Locate the cell with the specified text and output its (x, y) center coordinate. 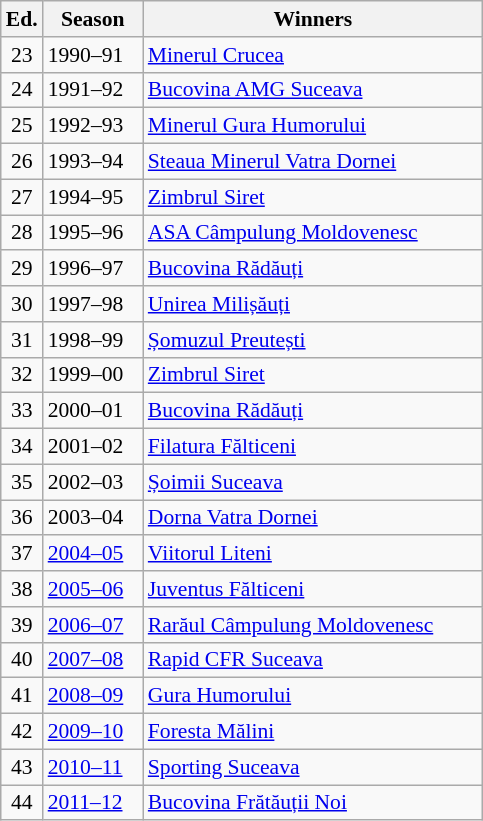
Sporting Suceava (313, 767)
36 (22, 518)
40 (22, 660)
28 (22, 233)
Juventus Fălticeni (313, 589)
1992–93 (93, 126)
2008–09 (93, 696)
Steaua Minerul Vatra Dornei (313, 162)
1990–91 (93, 55)
23 (22, 55)
33 (22, 411)
Foresta Mălini (313, 732)
1994–95 (93, 197)
39 (22, 625)
1995–96 (93, 233)
42 (22, 732)
Bucovina AMG Suceava (313, 90)
2010–11 (93, 767)
2006–07 (93, 625)
27 (22, 197)
Șomuzul Preutești (313, 340)
2005–06 (93, 589)
2000–01 (93, 411)
43 (22, 767)
Viitorul Liteni (313, 554)
Minerul Gura Humorului (313, 126)
ASA Câmpulung Moldovenesc (313, 233)
Dorna Vatra Dornei (313, 518)
26 (22, 162)
24 (22, 90)
30 (22, 304)
41 (22, 696)
1997–98 (93, 304)
Rapid CFR Suceava (313, 660)
Minerul Crucea (313, 55)
37 (22, 554)
1991–92 (93, 90)
Șoimii Suceava (313, 482)
1998–99 (93, 340)
25 (22, 126)
38 (22, 589)
Unirea Milișăuți (313, 304)
Season (93, 19)
2003–04 (93, 518)
2001–02 (93, 447)
Filatura Fălticeni (313, 447)
44 (22, 803)
Bucovina Frătăuții Noi (313, 803)
2004–05 (93, 554)
29 (22, 269)
2009–10 (93, 732)
2002–03 (93, 482)
2011–12 (93, 803)
Gura Humorului (313, 696)
Winners (313, 19)
35 (22, 482)
Rarăul Câmpulung Moldovenesc (313, 625)
32 (22, 375)
1999–00 (93, 375)
34 (22, 447)
1996–97 (93, 269)
31 (22, 340)
2007–08 (93, 660)
1993–94 (93, 162)
Ed. (22, 19)
